Extract the [X, Y] coordinate from the center of the cell holding the provided text.  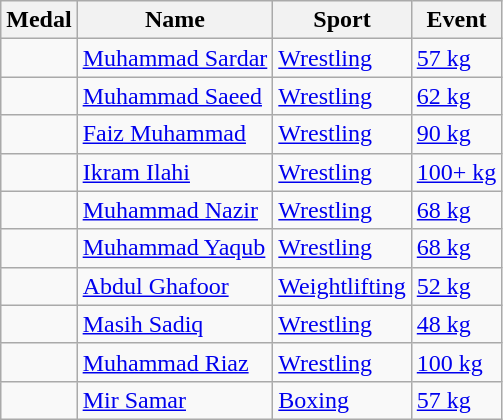
100+ kg [456, 172]
Ikram Ilahi [175, 172]
Muhammad Nazir [175, 210]
Sport [342, 20]
Faiz Muhammad [175, 134]
90 kg [456, 134]
Mir Samar [175, 400]
Muhammad Sardar [175, 58]
Muhammad Riaz [175, 362]
Muhammad Saeed [175, 96]
Name [175, 20]
Boxing [342, 400]
100 kg [456, 362]
Weightlifting [342, 286]
52 kg [456, 286]
Abdul Ghafoor [175, 286]
Masih Sadiq [175, 324]
48 kg [456, 324]
Muhammad Yaqub [175, 248]
Event [456, 20]
62 kg [456, 96]
Medal [39, 20]
